From the cell containing the given text, extract its center point as (X, Y) coordinate. 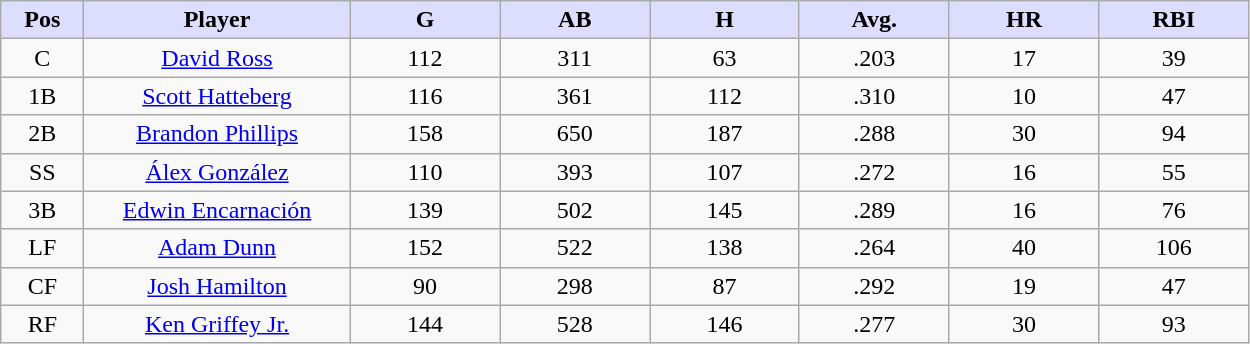
528 (575, 324)
39 (1174, 58)
650 (575, 134)
.310 (874, 96)
LF (42, 248)
Scott Hatteberg (217, 96)
Ken Griffey Jr. (217, 324)
Álex González (217, 172)
2B (42, 134)
298 (575, 286)
522 (575, 248)
Edwin Encarnación (217, 210)
158 (425, 134)
RF (42, 324)
David Ross (217, 58)
87 (725, 286)
10 (1024, 96)
116 (425, 96)
3B (42, 210)
1B (42, 96)
502 (575, 210)
H (725, 20)
.289 (874, 210)
.292 (874, 286)
AB (575, 20)
.272 (874, 172)
76 (1174, 210)
145 (725, 210)
HR (1024, 20)
139 (425, 210)
C (42, 58)
40 (1024, 248)
CF (42, 286)
63 (725, 58)
Josh Hamilton (217, 286)
RBI (1174, 20)
311 (575, 58)
146 (725, 324)
.277 (874, 324)
Brandon Phillips (217, 134)
17 (1024, 58)
138 (725, 248)
393 (575, 172)
.288 (874, 134)
152 (425, 248)
Player (217, 20)
106 (1174, 248)
94 (1174, 134)
SS (42, 172)
55 (1174, 172)
93 (1174, 324)
Avg. (874, 20)
.203 (874, 58)
144 (425, 324)
107 (725, 172)
110 (425, 172)
G (425, 20)
90 (425, 286)
187 (725, 134)
Adam Dunn (217, 248)
19 (1024, 286)
361 (575, 96)
Pos (42, 20)
.264 (874, 248)
